Provide the (x, y) coordinate of the cell's center where the given text is located.  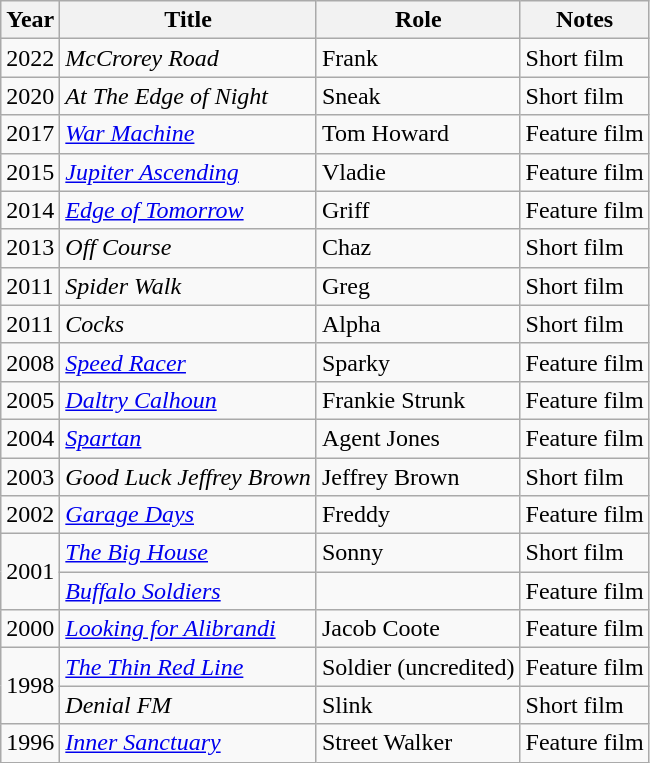
Tom Howard (418, 134)
Freddy (418, 515)
Spider Walk (188, 286)
Title (188, 20)
Sneak (418, 96)
Vladie (418, 172)
2004 (30, 438)
Role (418, 20)
2005 (30, 400)
Inner Sanctuary (188, 743)
At The Edge of Night (188, 96)
2015 (30, 172)
Jupiter Ascending (188, 172)
Notes (584, 20)
Garage Days (188, 515)
Buffalo Soldiers (188, 591)
Jeffrey Brown (418, 477)
2000 (30, 629)
Denial FM (188, 705)
Edge of Tomorrow (188, 210)
Looking for Alibrandi (188, 629)
Cocks (188, 324)
Speed Racer (188, 362)
Slink (418, 705)
Greg (418, 286)
War Machine (188, 134)
2003 (30, 477)
Year (30, 20)
Street Walker (418, 743)
Frankie Strunk (418, 400)
Agent Jones (418, 438)
Good Luck Jeffrey Brown (188, 477)
Frank (418, 58)
Sonny (418, 553)
2008 (30, 362)
Chaz (418, 248)
The Big House (188, 553)
Spartan (188, 438)
McCrorey Road (188, 58)
The Thin Red Line (188, 667)
2020 (30, 96)
2022 (30, 58)
1996 (30, 743)
Daltry Calhoun (188, 400)
Griff (418, 210)
1998 (30, 686)
Jacob Coote (418, 629)
2001 (30, 572)
2013 (30, 248)
Soldier (uncredited) (418, 667)
Off Course (188, 248)
Alpha (418, 324)
Sparky (418, 362)
2017 (30, 134)
2002 (30, 515)
2014 (30, 210)
